Search for the cell housing the specified text and yield its (X, Y) center coordinate. 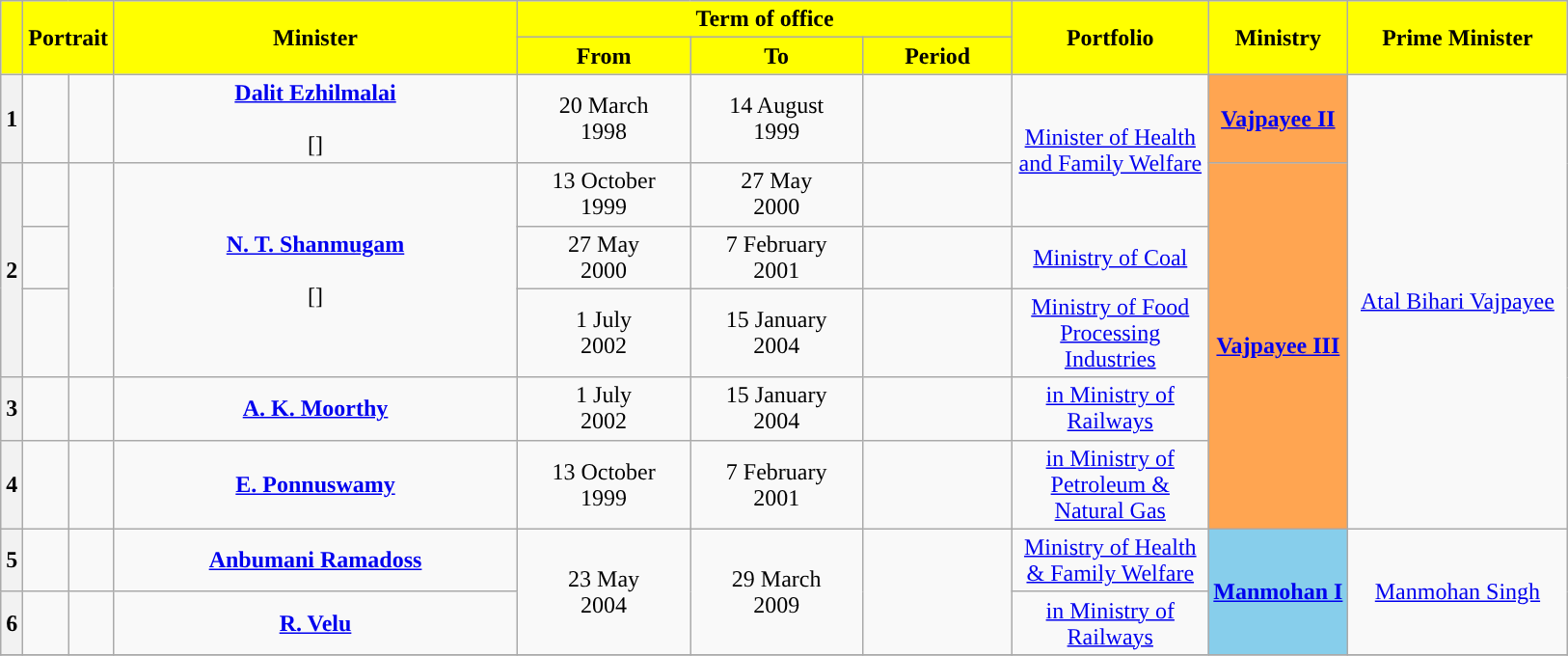
Portfolio (1111, 38)
R. Velu (314, 623)
2 (12, 270)
Ministry of Coal (1111, 257)
Term of office (766, 19)
20 March1998 (604, 119)
27 May 2000 (604, 257)
3 (12, 409)
E. Ponnuswamy (314, 484)
Manmohan Singh (1458, 591)
Portrait (68, 38)
Prime Minister (1458, 38)
27 May2000 (777, 195)
N. T. Shanmugam[] (314, 270)
29 March2009 (777, 591)
Ministry of Health & Family Welfare (1111, 560)
From (604, 56)
4 (12, 484)
Period (937, 56)
Vajpayee III (1279, 345)
6 (12, 623)
Minister of Health and Family Welfare (1111, 150)
5 (12, 560)
Ministry (1279, 38)
in Ministry of Petroleum & Natural Gas (1111, 484)
Anbumani Ramadoss (314, 560)
14 August1999 (777, 119)
Atal Bihari Vajpayee (1458, 301)
Ministry of Food Processing Industries (1111, 333)
23 May2004 (604, 591)
Vajpayee II (1279, 119)
Minister (314, 38)
To (777, 56)
Manmohan I (1279, 591)
A. K. Moorthy (314, 409)
Dalit Ezhilmalai[] (314, 119)
1 (12, 119)
